Extract the (x, y) coordinate from the center of the cell holding the provided text.  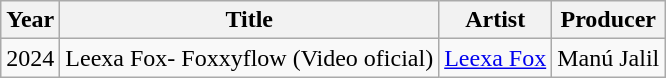
Title (250, 20)
Manú Jalil (608, 58)
Artist (496, 20)
Producer (608, 20)
Year (30, 20)
2024 (30, 58)
Leexa Fox (496, 58)
Leexa Fox- Foxxyflow (Video oficial) (250, 58)
